Locate the cell with the specified text and output its (X, Y) center coordinate. 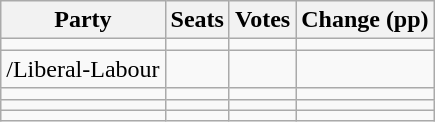
Seats (197, 20)
Change (pp) (365, 20)
/Liberal-Labour (83, 69)
Party (83, 20)
Votes (262, 20)
